Identify which cell holds the provided text, then report its [x, y] central coordinate. 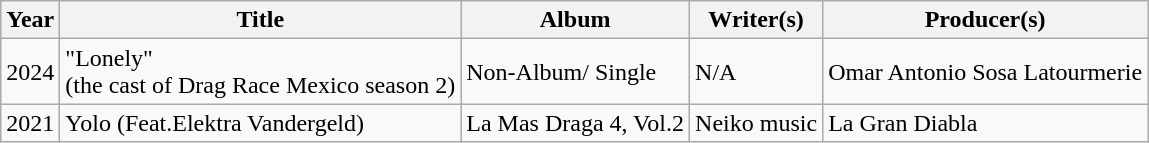
Title [260, 20]
Writer(s) [756, 20]
La Mas Draga 4, Vol.2 [576, 123]
N/A [756, 72]
La Gran Diabla [986, 123]
"Lonely"(the cast of Drag Race Mexico season 2) [260, 72]
2024 [30, 72]
Album [576, 20]
Non-Album/ Single [576, 72]
Yolo (Feat.Elektra Vandergeld) [260, 123]
Year [30, 20]
Producer(s) [986, 20]
2021 [30, 123]
Neiko music [756, 123]
Omar Antonio Sosa Latourmerie [986, 72]
